Provide the (x, y) coordinate of the cell's center where the given text is located.  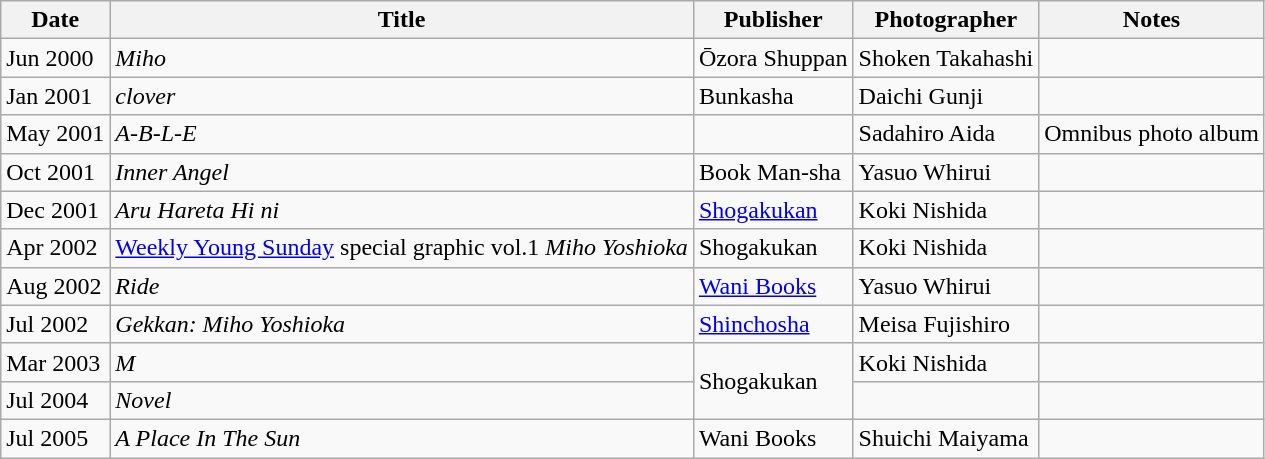
Inner Angel (402, 172)
Notes (1152, 20)
Jan 2001 (56, 96)
Title (402, 20)
Shinchosha (773, 324)
Date (56, 20)
Oct 2001 (56, 172)
Novel (402, 400)
A Place In The Sun (402, 438)
May 2001 (56, 134)
Aug 2002 (56, 286)
Book Man-sha (773, 172)
Jul 2005 (56, 438)
Daichi Gunji (946, 96)
clover (402, 96)
Dec 2001 (56, 210)
Shuichi Maiyama (946, 438)
Ōzora Shuppan (773, 58)
Photographer (946, 20)
Sadahiro Aida (946, 134)
Bunkasha (773, 96)
Publisher (773, 20)
Jul 2002 (56, 324)
A-B-L-E (402, 134)
Meisa Fujishiro (946, 324)
Shoken Takahashi (946, 58)
M (402, 362)
Weekly Young Sunday special graphic vol.1 Miho Yoshioka (402, 248)
Jun 2000 (56, 58)
Gekkan: Miho Yoshioka (402, 324)
Apr 2002 (56, 248)
Miho (402, 58)
Omnibus photo album (1152, 134)
Ride (402, 286)
Mar 2003 (56, 362)
Aru Hareta Hi ni (402, 210)
Jul 2004 (56, 400)
